Identify which cell holds the provided text, then report its [x, y] central coordinate. 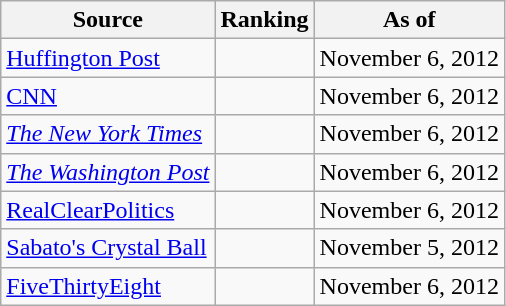
The New York Times [108, 134]
Ranking [264, 20]
FiveThirtyEight [108, 286]
November 5, 2012 [409, 248]
Huffington Post [108, 58]
Source [108, 20]
RealClearPolitics [108, 210]
Sabato's Crystal Ball [108, 248]
The Washington Post [108, 172]
CNN [108, 96]
As of [409, 20]
